Search for the cell housing the specified text and yield its (X, Y) center coordinate. 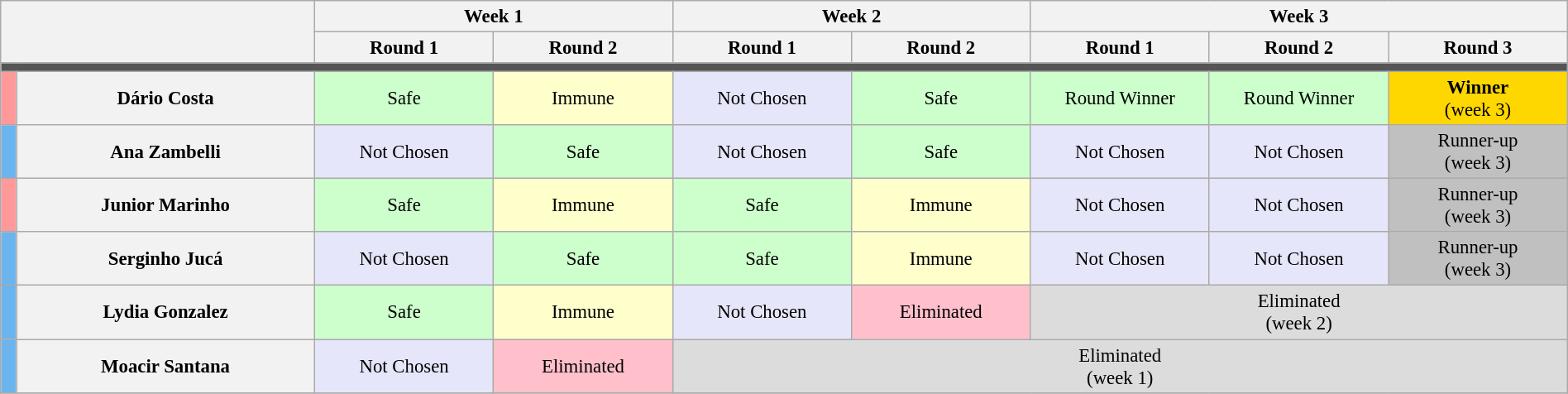
Eliminated(week 2) (1298, 313)
Ana Zambelli (165, 152)
Week 1 (493, 17)
Round 3 (1478, 48)
Eliminated(week 1) (1120, 366)
Lydia Gonzalez (165, 313)
Week 3 (1298, 17)
Junior Marinho (165, 205)
Winner(week 3) (1478, 99)
Moacir Santana (165, 366)
Dário Costa (165, 99)
Serginho Jucá (165, 258)
Week 2 (852, 17)
